Determine the [x, y] coordinate at the center of the cell enclosing the given text.  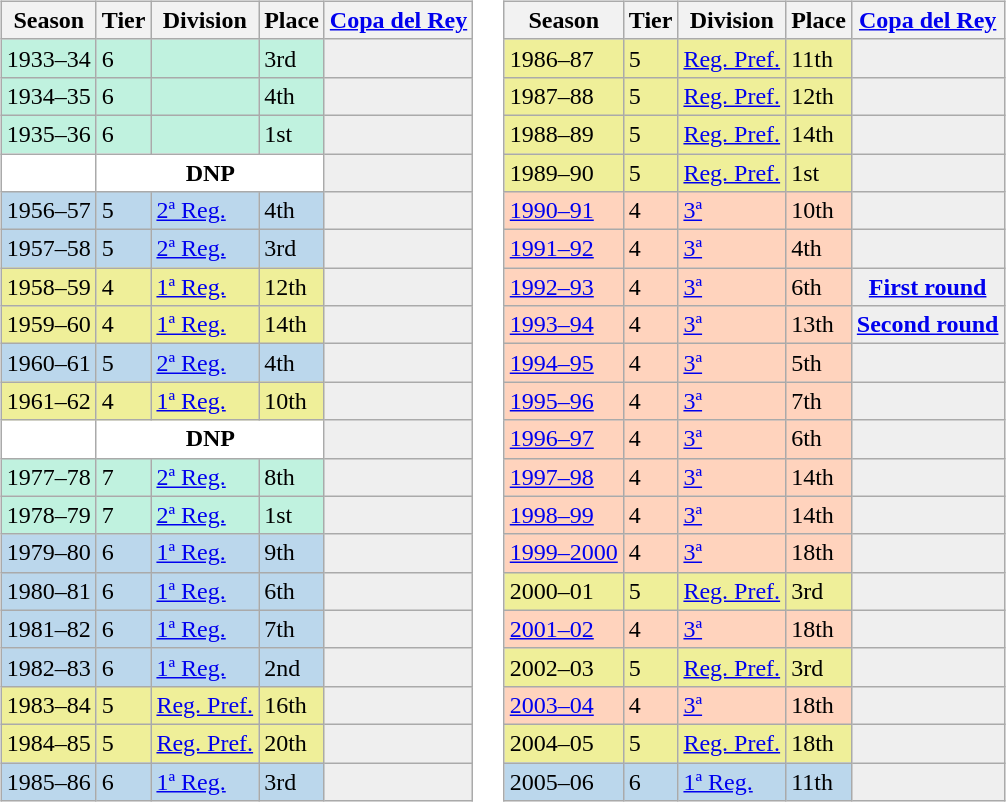
1996–97 [564, 439]
9th [292, 553]
5th [819, 363]
1978–79 [48, 515]
1993–94 [564, 325]
1933–34 [48, 58]
2nd [292, 667]
2002–03 [564, 667]
8th [292, 477]
1988–89 [564, 134]
2000–01 [564, 591]
1934–35 [48, 96]
20th [292, 743]
1983–84 [48, 705]
1987–88 [564, 96]
First round [928, 287]
1981–82 [48, 629]
1980–81 [48, 591]
1994–95 [564, 363]
1984–85 [48, 743]
13th [819, 325]
1959–60 [48, 325]
1960–61 [48, 363]
1956–57 [48, 211]
1989–90 [564, 173]
1995–96 [564, 401]
Second round [928, 325]
1990–91 [564, 211]
1986–87 [564, 58]
2004–05 [564, 743]
1992–93 [564, 287]
1991–92 [564, 249]
1982–83 [48, 667]
1998–99 [564, 515]
1935–36 [48, 134]
16th [292, 705]
2003–04 [564, 705]
1961–62 [48, 401]
1979–80 [48, 553]
1997–98 [564, 477]
1985–86 [48, 781]
1999–2000 [564, 553]
2001–02 [564, 629]
1958–59 [48, 287]
1977–78 [48, 477]
2005–06 [564, 781]
1957–58 [48, 249]
